Return (X, Y) of the center of cell containing provided text 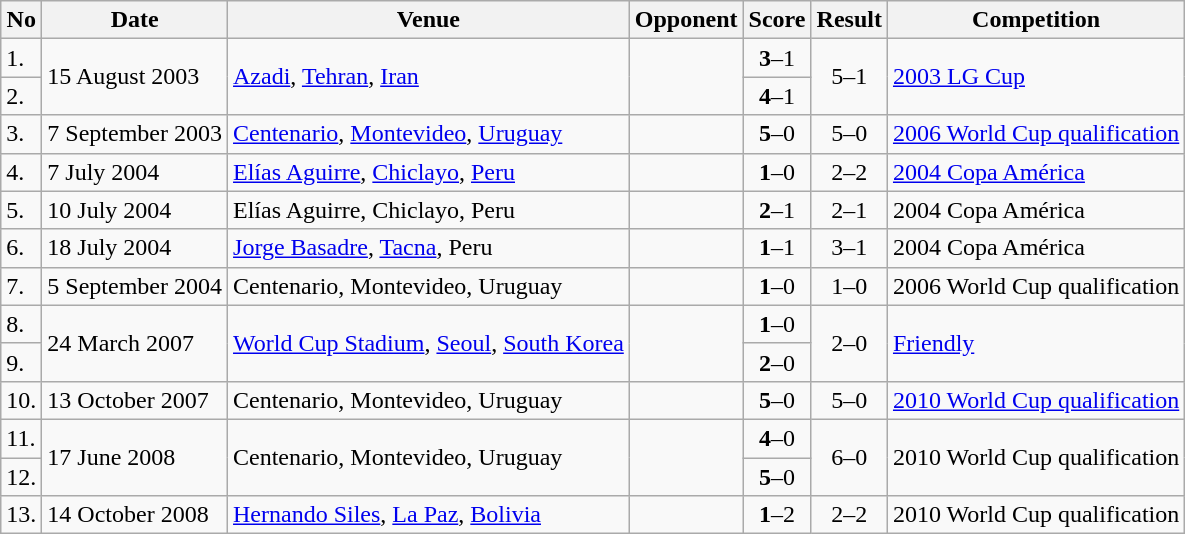
2003 LG Cup (1036, 77)
12. (22, 477)
24 March 2007 (135, 343)
11. (22, 438)
10. (22, 400)
7. (22, 286)
Venue (429, 20)
18 July 2004 (135, 248)
7 September 2003 (135, 134)
4. (22, 172)
17 June 2008 (135, 457)
7 July 2004 (135, 172)
13 October 2007 (135, 400)
5–1 (849, 77)
10 July 2004 (135, 210)
Opponent (686, 20)
Score (777, 20)
13. (22, 515)
14 October 2008 (135, 515)
5 September 2004 (135, 286)
5. (22, 210)
1–2 (777, 515)
2. (22, 96)
15 August 2003 (135, 77)
6–0 (849, 457)
8. (22, 324)
1. (22, 58)
No (22, 20)
Azadi, Tehran, Iran (429, 77)
Friendly (1036, 343)
Hernando Siles, La Paz, Bolivia (429, 515)
1–1 (777, 248)
6. (22, 248)
Jorge Basadre, Tacna, Peru (429, 248)
9. (22, 362)
Result (849, 20)
Date (135, 20)
4–0 (777, 438)
3. (22, 134)
4–1 (777, 96)
Competition (1036, 20)
World Cup Stadium, Seoul, South Korea (429, 343)
